Pinpoint the cell where the given text exists, returning its (x, y) midpoint coordinate. 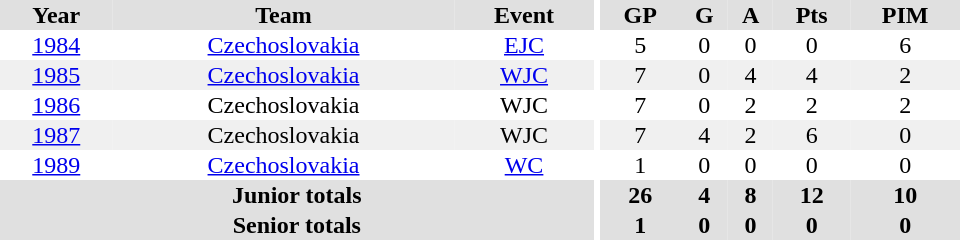
Junior totals (297, 195)
1985 (56, 75)
GP (640, 15)
Event (524, 15)
8 (750, 195)
WC (524, 165)
26 (640, 195)
Senior totals (297, 225)
1984 (56, 45)
G (704, 15)
5 (640, 45)
1987 (56, 135)
12 (812, 195)
EJC (524, 45)
Year (56, 15)
Pts (812, 15)
A (750, 15)
1986 (56, 105)
1989 (56, 165)
PIM (905, 15)
Team (284, 15)
10 (905, 195)
